Find where the given text appears and provide that cell's center as [X, Y] coordinate. 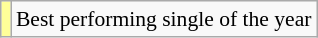
Best performing single of the year [164, 19]
